Locate the cell with the specified text and output its (X, Y) center coordinate. 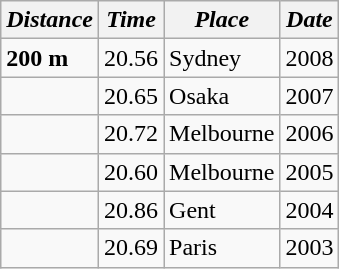
2003 (310, 248)
2008 (310, 58)
20.86 (130, 210)
200 m (50, 58)
Distance (50, 20)
Date (310, 20)
20.69 (130, 248)
2005 (310, 172)
Time (130, 20)
2006 (310, 134)
20.60 (130, 172)
Sydney (222, 58)
Place (222, 20)
Gent (222, 210)
2007 (310, 96)
20.56 (130, 58)
Osaka (222, 96)
2004 (310, 210)
20.72 (130, 134)
Paris (222, 248)
20.65 (130, 96)
